From the cell containing the given text, extract its center point as [x, y] coordinate. 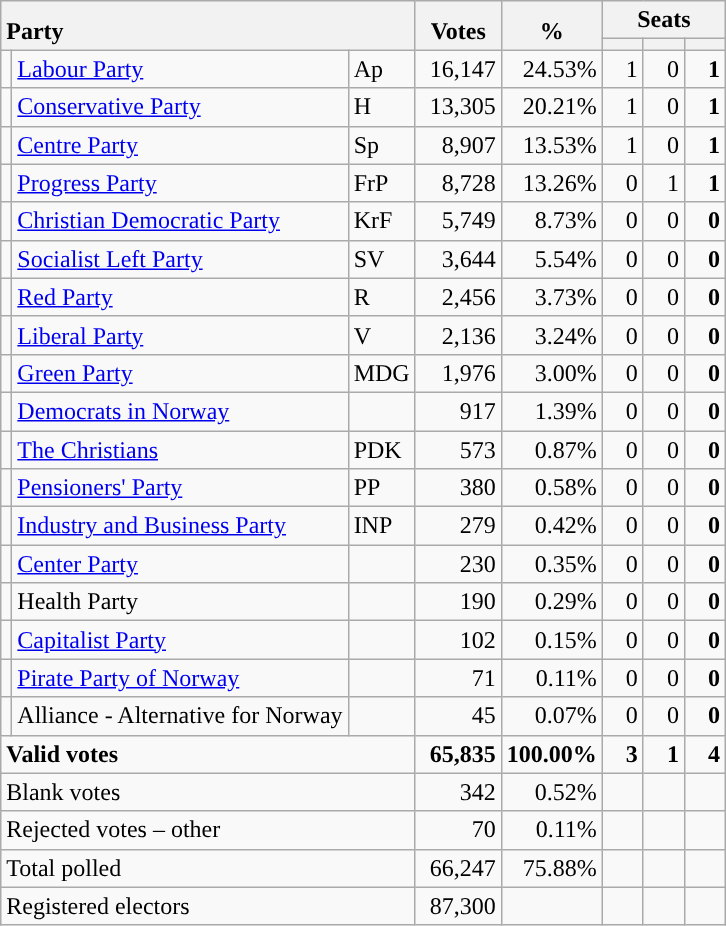
Centre Party [180, 145]
Industry and Business Party [180, 526]
The Christians [180, 449]
190 [458, 602]
Seats [664, 20]
Health Party [180, 602]
100.00% [552, 754]
Democrats in Norway [180, 411]
Progress Party [180, 183]
342 [458, 792]
MDG [382, 373]
Total polled [208, 868]
Alliance - Alternative for Norway [180, 716]
0.15% [552, 640]
SV [382, 259]
Valid votes [208, 754]
Socialist Left Party [180, 259]
Registered electors [208, 906]
Labour Party [180, 69]
4 [704, 754]
Sp [382, 145]
102 [458, 640]
917 [458, 411]
Green Party [180, 373]
Party [208, 26]
3,644 [458, 259]
Center Party [180, 564]
Blank votes [208, 792]
FrP [382, 183]
0.29% [552, 602]
24.53% [552, 69]
Rejected votes – other [208, 830]
Ap [382, 69]
R [382, 297]
75.88% [552, 868]
Christian Democratic Party [180, 221]
0.87% [552, 449]
66,247 [458, 868]
20.21% [552, 107]
Red Party [180, 297]
2,456 [458, 297]
3.73% [552, 297]
8,728 [458, 183]
0.58% [552, 488]
13.26% [552, 183]
8,907 [458, 145]
573 [458, 449]
H [382, 107]
Pensioners' Party [180, 488]
Conservative Party [180, 107]
3.24% [552, 335]
5,749 [458, 221]
87,300 [458, 906]
PDK [382, 449]
0.52% [552, 792]
% [552, 26]
0.35% [552, 564]
230 [458, 564]
380 [458, 488]
3.00% [552, 373]
13.53% [552, 145]
INP [382, 526]
Capitalist Party [180, 640]
3 [622, 754]
KrF [382, 221]
Liberal Party [180, 335]
70 [458, 830]
16,147 [458, 69]
PP [382, 488]
8.73% [552, 221]
1,976 [458, 373]
Pirate Party of Norway [180, 678]
0.42% [552, 526]
279 [458, 526]
5.54% [552, 259]
V [382, 335]
0.07% [552, 716]
2,136 [458, 335]
65,835 [458, 754]
Votes [458, 26]
71 [458, 678]
13,305 [458, 107]
1.39% [552, 411]
45 [458, 716]
